Return [x, y] of the center of cell containing provided text 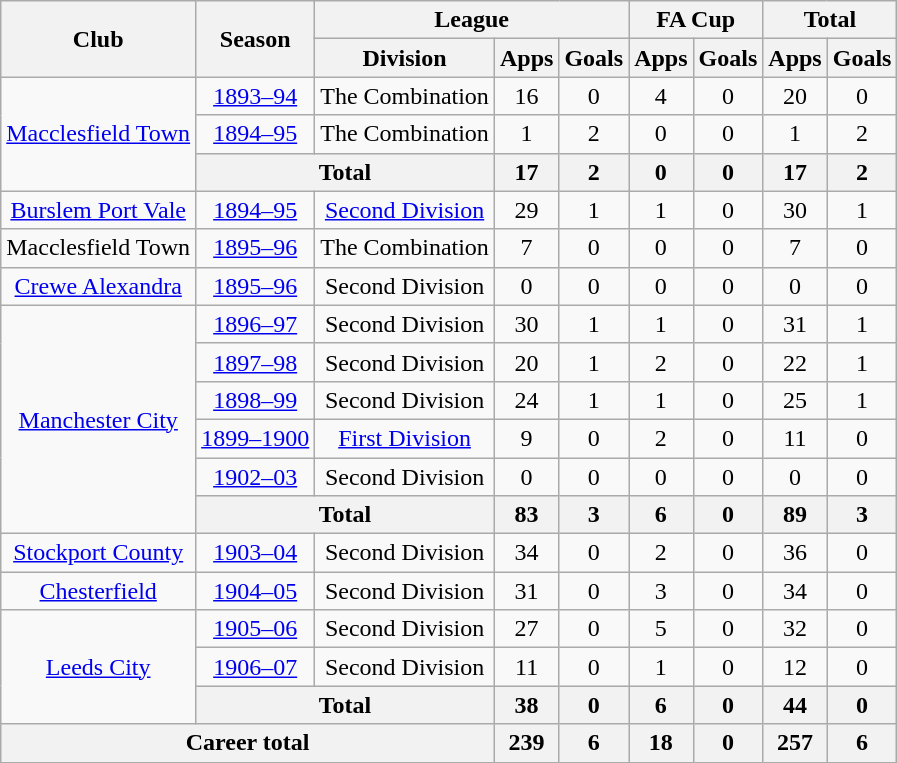
1906–07 [256, 667]
32 [795, 629]
29 [526, 210]
Career total [248, 743]
44 [795, 705]
25 [795, 400]
239 [526, 743]
First Division [405, 438]
89 [795, 515]
Burslem Port Vale [98, 210]
Season [256, 39]
83 [526, 515]
9 [526, 438]
1897–98 [256, 362]
1902–03 [256, 477]
Manchester City [98, 419]
Stockport County [98, 553]
12 [795, 667]
1905–06 [256, 629]
5 [661, 629]
1899–1900 [256, 438]
1903–04 [256, 553]
Crewe Alexandra [98, 286]
1898–99 [256, 400]
36 [795, 553]
League [472, 20]
257 [795, 743]
27 [526, 629]
1896–97 [256, 324]
Leeds City [98, 667]
38 [526, 705]
Chesterfield [98, 591]
18 [661, 743]
4 [661, 96]
16 [526, 96]
1893–94 [256, 96]
1904–05 [256, 591]
24 [526, 400]
22 [795, 362]
FA Cup [696, 20]
Division [405, 58]
Club [98, 39]
